Return the (x, y) coordinate for the center point of the cell that contains the specified text.  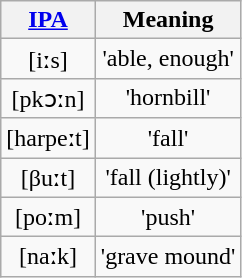
IPA (48, 20)
'fall (lightly)' (168, 178)
'fall' (168, 138)
[harpeːt] (48, 138)
'able, enough' (168, 59)
[βuːt] (48, 178)
[iːs] (48, 59)
[pkɔːn] (48, 98)
'grave mound' (168, 257)
[poːm] (48, 217)
Meaning (168, 20)
[naːk] (48, 257)
'hornbill' (168, 98)
'push' (168, 217)
